Provide the [X, Y] coordinate of the cell's center where the given text is located.  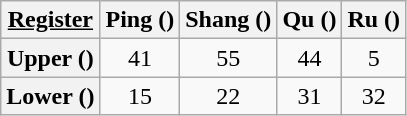
32 [374, 96]
44 [310, 58]
Shang () [228, 20]
Lower () [50, 96]
Qu () [310, 20]
5 [374, 58]
Upper () [50, 58]
55 [228, 58]
22 [228, 96]
31 [310, 96]
Register [50, 20]
15 [140, 96]
41 [140, 58]
Ru () [374, 20]
Ping () [140, 20]
